Detect which cell encompasses the target text, then output its (x, y) center coordinate. 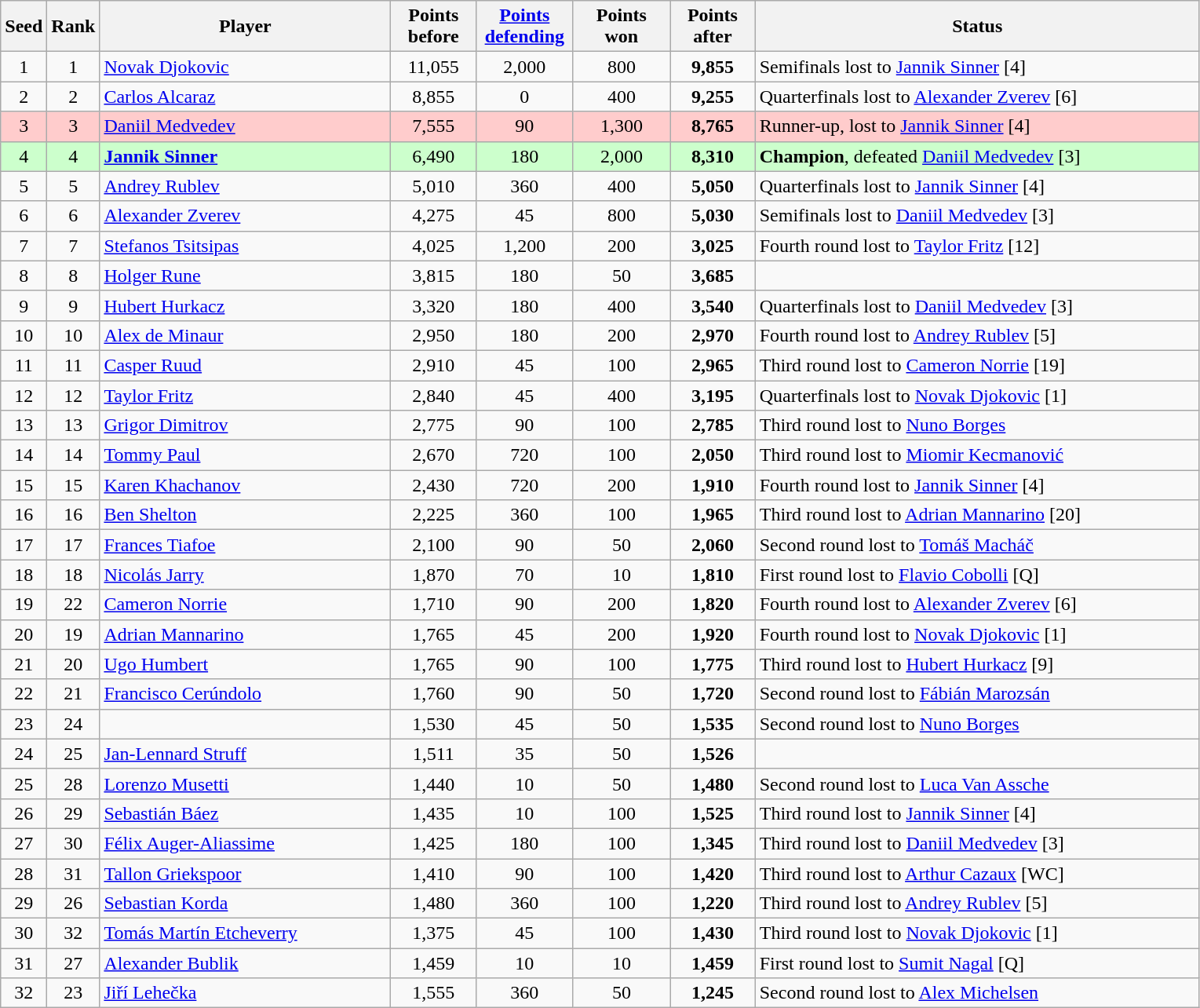
3,540 (713, 305)
2,430 (433, 485)
3,320 (433, 305)
1,220 (713, 904)
2,785 (713, 425)
7,555 (433, 126)
Third round lost to Hubert Hurkacz [9] (977, 664)
Second round lost to Nuno Borges (977, 724)
Adrian Mannarino (245, 634)
Champion, defeated Daniil Medvedev [3] (977, 156)
Ugo Humbert (245, 664)
1,810 (713, 575)
1,300 (622, 126)
2,910 (433, 365)
Quarterfinals lost to Jannik Sinner [4] (977, 186)
Fourth round lost to Jannik Sinner [4] (977, 485)
1,870 (433, 575)
1,511 (433, 754)
2,670 (433, 455)
Runner-up, lost to Jannik Sinner [4] (977, 126)
Lorenzo Musetti (245, 783)
Casper Ruud (245, 365)
1,775 (713, 664)
1,345 (713, 843)
Second round lost to Luca Van Assche (977, 783)
Third round lost to Novak Djokovic [1] (977, 933)
Holger Rune (245, 276)
Tallon Griekspoor (245, 874)
Fourth round lost to Alexander Zverev [6] (977, 604)
Karen Khachanov (245, 485)
3,685 (713, 276)
Tomás Martín Etcheverry (245, 933)
Quarterfinals lost to Novak Djokovic [1] (977, 395)
Fourth round lost to Novak Djokovic [1] (977, 634)
Sebastian Korda (245, 904)
Cameron Norrie (245, 604)
Third round lost to Jannik Sinner [4] (977, 813)
11,055 (433, 67)
Daniil Medvedev (245, 126)
2,950 (433, 335)
Taylor Fritz (245, 395)
2,970 (713, 335)
1,720 (713, 694)
Third round lost to Andrey Rublev [5] (977, 904)
5,010 (433, 186)
Rank (74, 27)
2,840 (433, 395)
Carlos Alcaraz (245, 97)
Second round lost to Fábián Marozsán (977, 694)
1,435 (433, 813)
6,490 (433, 156)
1,910 (713, 485)
Frances Tiafoe (245, 545)
Sebastián Báez (245, 813)
5,030 (713, 216)
Third round lost to Cameron Norrie [19] (977, 365)
1,200 (525, 246)
Félix Auger-Aliassime (245, 843)
Third round lost to Miomir Kecmanović (977, 455)
Quarterfinals lost to Alexander Zverev [6] (977, 97)
Jan-Lennard Struff (245, 754)
3,815 (433, 276)
Third round lost to Nuno Borges (977, 425)
2,775 (433, 425)
3,195 (713, 395)
Seed (24, 27)
35 (525, 754)
Status (977, 27)
0 (525, 97)
First round lost to Flavio Cobolli [Q] (977, 575)
1,410 (433, 874)
1,420 (713, 874)
Second round lost to Alex Michelsen (977, 993)
2,225 (433, 515)
Second round lost to Tomáš Macháč (977, 545)
1,920 (713, 634)
2,050 (713, 455)
Points won (622, 27)
Third round lost to Arthur Cazaux [WC] (977, 874)
Novak Djokovic (245, 67)
Third round lost to Adrian Mannarino [20] (977, 515)
Tommy Paul (245, 455)
Third round lost to Daniil Medvedev [3] (977, 843)
2,100 (433, 545)
1,965 (713, 515)
Hubert Hurkacz (245, 305)
1,530 (433, 724)
Alexander Zverev (245, 216)
Quarterfinals lost to Daniil Medvedev [3] (977, 305)
Ben Shelton (245, 515)
Grigor Dimitrov (245, 425)
Andrey Rublev (245, 186)
First round lost to Sumit Nagal [Q] (977, 963)
Points defending (525, 27)
8,765 (713, 126)
1,526 (713, 754)
1,375 (433, 933)
Semifinals lost to Jannik Sinner [4] (977, 67)
Alexander Bublik (245, 963)
1,245 (713, 993)
Jiří Lehečka (245, 993)
Semifinals lost to Daniil Medvedev [3] (977, 216)
2,965 (713, 365)
4,025 (433, 246)
Fourth round lost to Andrey Rublev [5] (977, 335)
Alex de Minaur (245, 335)
8,855 (433, 97)
Points before (433, 27)
1,535 (713, 724)
8,310 (713, 156)
5,050 (713, 186)
9,855 (713, 67)
4,275 (433, 216)
1,425 (433, 843)
3,025 (713, 246)
1,710 (433, 604)
Nicolás Jarry (245, 575)
1,430 (713, 933)
1,525 (713, 813)
Francisco Cerúndolo (245, 694)
Points after (713, 27)
Stefanos Tsitsipas (245, 246)
1,555 (433, 993)
Fourth round lost to Taylor Fritz [12] (977, 246)
1,440 (433, 783)
70 (525, 575)
Jannik Sinner (245, 156)
2,060 (713, 545)
Player (245, 27)
1,820 (713, 604)
1,760 (433, 694)
9,255 (713, 97)
